Locate the cell with the specified text and output its [x, y] center coordinate. 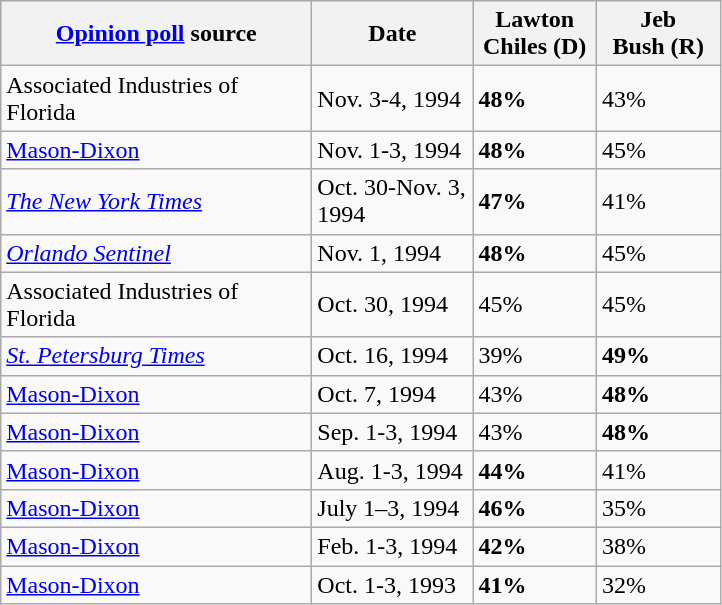
Oct. 30, 1994 [392, 304]
42% [535, 546]
32% [658, 585]
Date [392, 34]
Sep. 1-3, 1994 [392, 432]
Oct. 30-Nov. 3, 1994 [392, 202]
Orlando Sentinel [156, 253]
49% [658, 356]
38% [658, 546]
The New York Times [156, 202]
47% [535, 202]
Feb. 1-3, 1994 [392, 546]
Nov. 1, 1994 [392, 253]
Nov. 3-4, 1994 [392, 98]
Aug. 1-3, 1994 [392, 470]
LawtonChiles (D) [535, 34]
St. Petersburg Times [156, 356]
46% [535, 508]
39% [535, 356]
Nov. 1-3, 1994 [392, 150]
JebBush (R) [658, 34]
Oct. 1-3, 1993 [392, 585]
Oct. 7, 1994 [392, 394]
Oct. 16, 1994 [392, 356]
July 1–3, 1994 [392, 508]
35% [658, 508]
44% [535, 470]
Opinion poll source [156, 34]
